Return the [x, y] coordinate for the center point of the cell that contains the specified text.  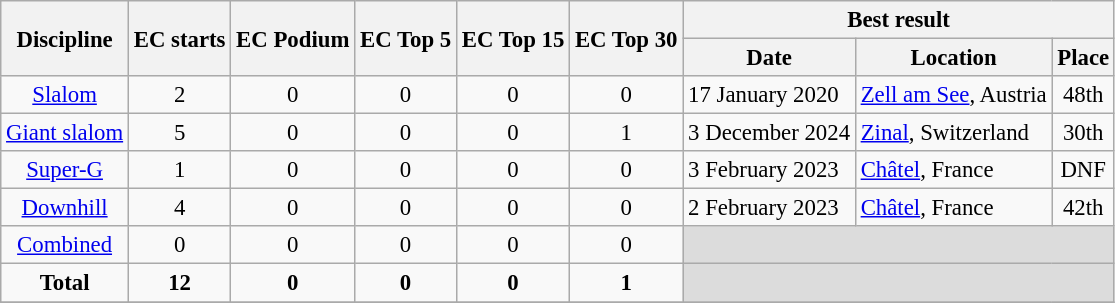
4 [179, 208]
Best result [899, 20]
Slalom [65, 95]
Downhill [65, 208]
17 January 2020 [770, 95]
Discipline [65, 38]
Zinal, Switzerland [954, 133]
3 February 2023 [770, 170]
5 [179, 133]
Super-G [65, 170]
EC Top 30 [626, 38]
12 [179, 283]
EC starts [179, 38]
3 December 2024 [770, 133]
2 [179, 95]
Place [1083, 58]
EC Top 15 [512, 38]
48th [1083, 95]
42th [1083, 208]
Giant slalom [65, 133]
Combined [65, 245]
2 February 2023 [770, 208]
30th [1083, 133]
DNF [1083, 170]
EC Podium [293, 38]
Location [954, 58]
EC Top 5 [406, 38]
Date [770, 58]
Zell am See, Austria [954, 95]
Total [65, 283]
